Locate the cell with the specified text and output its [X, Y] center coordinate. 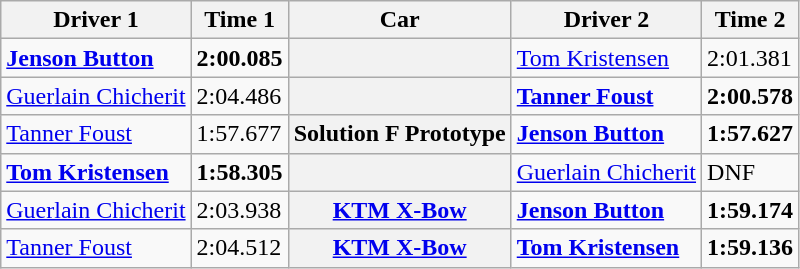
2:03.938 [240, 210]
2:04.486 [240, 96]
DNF [750, 172]
Driver 1 [96, 20]
2:00.085 [240, 58]
2:04.512 [240, 248]
1:58.305 [240, 172]
2:00.578 [750, 96]
1:57.627 [750, 134]
1:59.136 [750, 248]
Car [400, 20]
Solution F Prototype [400, 134]
Driver 2 [606, 20]
Time 2 [750, 20]
2:01.381 [750, 58]
Time 1 [240, 20]
1:59.174 [750, 210]
1:57.677 [240, 134]
